Provide the [x, y] coordinate of the cell's center where the given text is located.  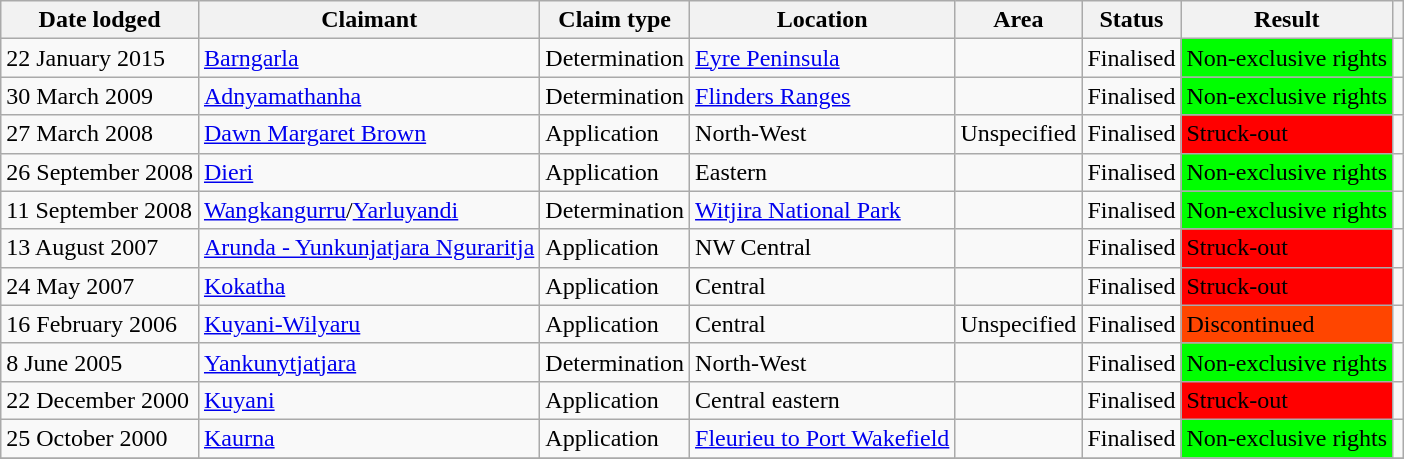
22 January 2015 [100, 58]
8 June 2005 [100, 362]
Date lodged [100, 20]
Kuyani [368, 400]
Area [1018, 20]
22 December 2000 [100, 400]
Adnyamathanha [368, 96]
Location [822, 20]
Claimant [368, 20]
Flinders Ranges [822, 96]
Central eastern [822, 400]
Eastern [822, 172]
Arunda - Yunkunjatjara Nguraritja [368, 248]
24 May 2007 [100, 286]
25 October 2000 [100, 438]
Dawn Margaret Brown [368, 134]
26 September 2008 [100, 172]
16 February 2006 [100, 324]
Yankunytjatjara [368, 362]
Wangkangurru/Yarluyandi [368, 210]
27 March 2008 [100, 134]
Discontinued [1287, 324]
Kokatha [368, 286]
Fleurieu to Port Wakefield [822, 438]
Status [1132, 20]
Kuyani-Wilyaru [368, 324]
Eyre Peninsula [822, 58]
Witjira National Park [822, 210]
Result [1287, 20]
30 March 2009 [100, 96]
Kaurna [368, 438]
Dieri [368, 172]
NW Central [822, 248]
Claim type [615, 20]
11 September 2008 [100, 210]
Barngarla [368, 58]
13 August 2007 [100, 248]
